Detect which cell encompasses the target text, then output its [X, Y] center coordinate. 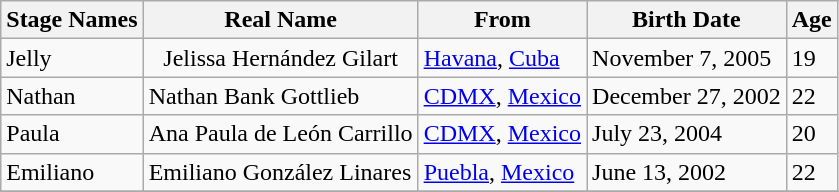
From [502, 20]
Nathan Bank Gottlieb [280, 96]
Havana, Cuba [502, 58]
Jelissa Hernández Gilart [280, 58]
Puebla, Mexico [502, 172]
Paula [72, 134]
Ana Paula de León Carrillo [280, 134]
19 [812, 58]
Age [812, 20]
20 [812, 134]
Emiliano González Linares [280, 172]
Stage Names [72, 20]
November 7, 2005 [687, 58]
Nathan [72, 96]
June 13, 2002 [687, 172]
Jelly [72, 58]
Emiliano [72, 172]
Real Name [280, 20]
July 23, 2004 [687, 134]
December 27, 2002 [687, 96]
Birth Date [687, 20]
